Capture the cell that displays the provided text and extract its (X, Y) central coordinate. 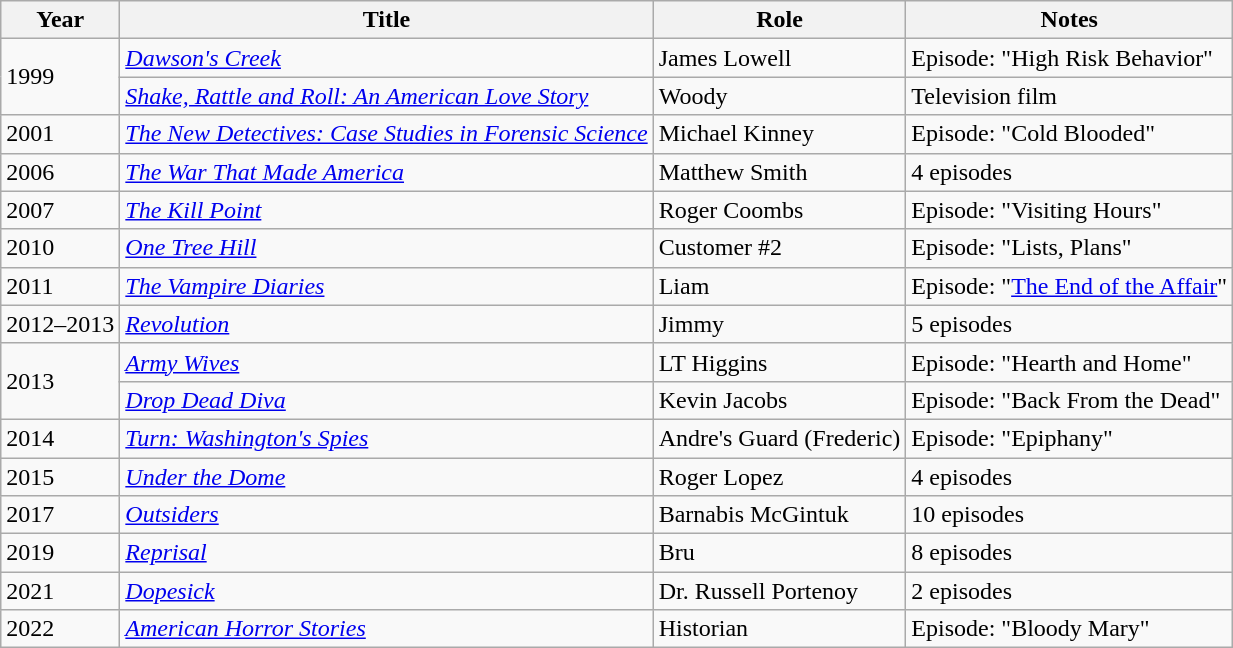
Outsiders (386, 515)
American Horror Stories (386, 629)
2012–2013 (60, 324)
8 episodes (1070, 553)
2 episodes (1070, 591)
Historian (780, 629)
Episode: "High Risk Behavior" (1070, 58)
Michael Kinney (780, 134)
5 episodes (1070, 324)
Title (386, 20)
Episode: "The End of the Affair" (1070, 286)
Episode: "Epiphany" (1070, 438)
2017 (60, 515)
Bru (780, 553)
Andre's Guard (Frederic) (780, 438)
James Lowell (780, 58)
Roger Lopez (780, 477)
Kevin Jacobs (780, 400)
2014 (60, 438)
LT Higgins (780, 362)
2021 (60, 591)
One Tree Hill (386, 248)
Reprisal (386, 553)
2001 (60, 134)
2007 (60, 210)
Episode: "Bloody Mary" (1070, 629)
Episode: "Hearth and Home" (1070, 362)
Dr. Russell Portenoy (780, 591)
The Kill Point (386, 210)
Episode: "Back From the Dead" (1070, 400)
2013 (60, 381)
Notes (1070, 20)
Television film (1070, 96)
Jimmy (780, 324)
2006 (60, 172)
Woody (780, 96)
Under the Dome (386, 477)
Episode: "Cold Blooded" (1070, 134)
10 episodes (1070, 515)
Revolution (386, 324)
Dawson's Creek (386, 58)
Turn: Washington's Spies (386, 438)
The War That Made America (386, 172)
Customer #2 (780, 248)
The New Detectives: Case Studies in Forensic Science (386, 134)
1999 (60, 77)
2010 (60, 248)
Matthew Smith (780, 172)
Drop Dead Diva (386, 400)
2019 (60, 553)
Episode: "Lists, Plans" (1070, 248)
Liam (780, 286)
Episode: "Visiting Hours" (1070, 210)
2011 (60, 286)
Role (780, 20)
2015 (60, 477)
2022 (60, 629)
Year (60, 20)
Roger Coombs (780, 210)
Shake, Rattle and Roll: An American Love Story (386, 96)
Barnabis McGintuk (780, 515)
Army Wives (386, 362)
The Vampire Diaries (386, 286)
Dopesick (386, 591)
